Find where the given text appears and provide that cell's center as (X, Y) coordinate. 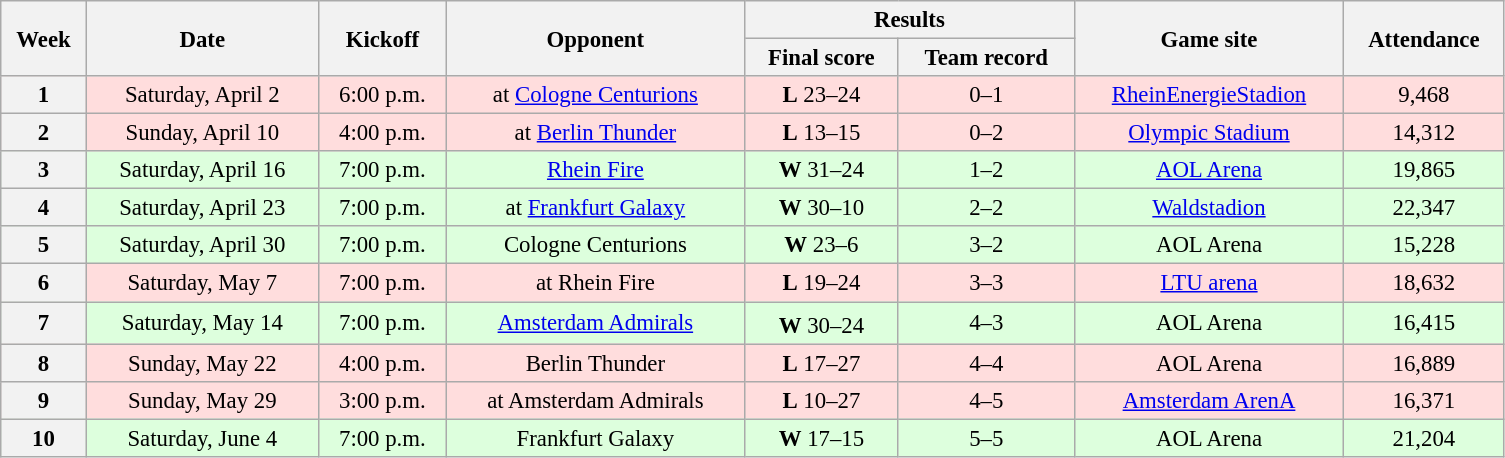
22,347 (1424, 208)
L 13–15 (821, 133)
4–3 (986, 323)
Olympic Stadium (1208, 133)
Kickoff (382, 38)
Cologne Centurions (595, 245)
7 (44, 323)
Saturday, June 4 (202, 438)
0–1 (986, 95)
W 31–24 (821, 170)
W 30–24 (821, 323)
W 30–10 (821, 208)
L 10–27 (821, 400)
Attendance (1424, 38)
4–5 (986, 400)
L 17–27 (821, 363)
Opponent (595, 38)
W 23–6 (821, 245)
Rhein Fire (595, 170)
1 (44, 95)
6:00 p.m. (382, 95)
Saturday, April 2 (202, 95)
Saturday, April 23 (202, 208)
16,371 (1424, 400)
at Rhein Fire (595, 283)
RheinEnergieStadion (1208, 95)
2 (44, 133)
at Berlin Thunder (595, 133)
Date (202, 38)
Game site (1208, 38)
1–2 (986, 170)
2–2 (986, 208)
L 19–24 (821, 283)
at Amsterdam Admirals (595, 400)
8 (44, 363)
0–2 (986, 133)
Saturday, April 16 (202, 170)
19,865 (1424, 170)
LTU arena (1208, 283)
16,889 (1424, 363)
Amsterdam Admirals (595, 323)
Amsterdam ArenA (1208, 400)
6 (44, 283)
Results (909, 20)
at Frankfurt Galaxy (595, 208)
Frankfurt Galaxy (595, 438)
5–5 (986, 438)
21,204 (1424, 438)
Sunday, April 10 (202, 133)
15,228 (1424, 245)
9 (44, 400)
W 17–15 (821, 438)
4–4 (986, 363)
Saturday, May 7 (202, 283)
3–3 (986, 283)
16,415 (1424, 323)
5 (44, 245)
Sunday, May 22 (202, 363)
Saturday, May 14 (202, 323)
Saturday, April 30 (202, 245)
Week (44, 38)
Team record (986, 58)
L 23–24 (821, 95)
Sunday, May 29 (202, 400)
Berlin Thunder (595, 363)
3 (44, 170)
3–2 (986, 245)
Waldstadion (1208, 208)
18,632 (1424, 283)
at Cologne Centurions (595, 95)
Final score (821, 58)
4 (44, 208)
9,468 (1424, 95)
10 (44, 438)
3:00 p.m. (382, 400)
14,312 (1424, 133)
